Capture the cell that displays the provided text and extract its [x, y] central coordinate. 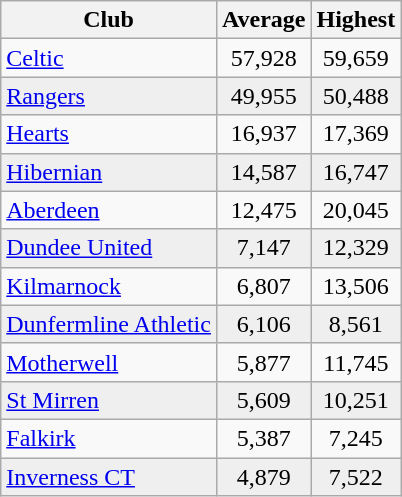
7,522 [356, 477]
Inverness CT [109, 477]
Dunfermline Athletic [109, 324]
17,369 [356, 134]
Falkirk [109, 438]
7,245 [356, 438]
6,106 [264, 324]
Club [109, 20]
Celtic [109, 58]
12,329 [356, 248]
St Mirren [109, 400]
13,506 [356, 286]
Hearts [109, 134]
8,561 [356, 324]
16,937 [264, 134]
5,387 [264, 438]
Hibernian [109, 172]
Rangers [109, 96]
Aberdeen [109, 210]
5,609 [264, 400]
6,807 [264, 286]
Highest [356, 20]
Dundee United [109, 248]
50,488 [356, 96]
12,475 [264, 210]
49,955 [264, 96]
14,587 [264, 172]
10,251 [356, 400]
16,747 [356, 172]
Kilmarnock [109, 286]
4,879 [264, 477]
Average [264, 20]
11,745 [356, 362]
57,928 [264, 58]
Motherwell [109, 362]
5,877 [264, 362]
59,659 [356, 58]
20,045 [356, 210]
7,147 [264, 248]
